For the text-containing cell, return its midpoint in [X, Y] coordinate format. 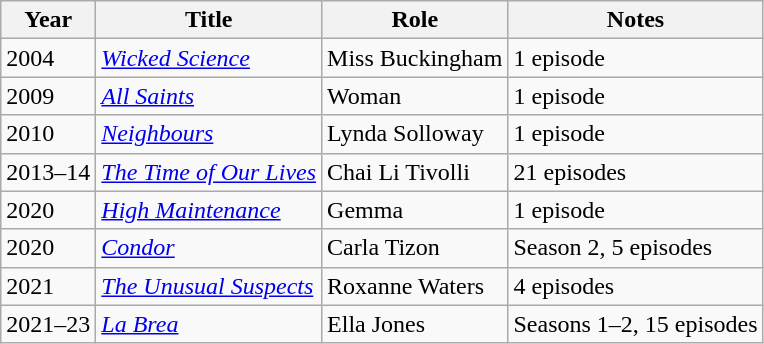
The Time of Our Lives [209, 172]
2013–14 [48, 172]
Notes [636, 20]
Role [415, 20]
Lynda Solloway [415, 134]
2004 [48, 58]
All Saints [209, 96]
Season 2, 5 episodes [636, 248]
2010 [48, 134]
La Brea [209, 324]
Woman [415, 96]
Roxanne Waters [415, 286]
Miss Buckingham [415, 58]
Chai Li Tivolli [415, 172]
Wicked Science [209, 58]
2021–23 [48, 324]
2009 [48, 96]
Carla Tizon [415, 248]
Condor [209, 248]
4 episodes [636, 286]
Seasons 1–2, 15 episodes [636, 324]
Ella Jones [415, 324]
Neighbours [209, 134]
Year [48, 20]
2021 [48, 286]
Gemma [415, 210]
21 episodes [636, 172]
Title [209, 20]
High Maintenance [209, 210]
The Unusual Suspects [209, 286]
